Locate the cell with the specified text and output its [X, Y] center coordinate. 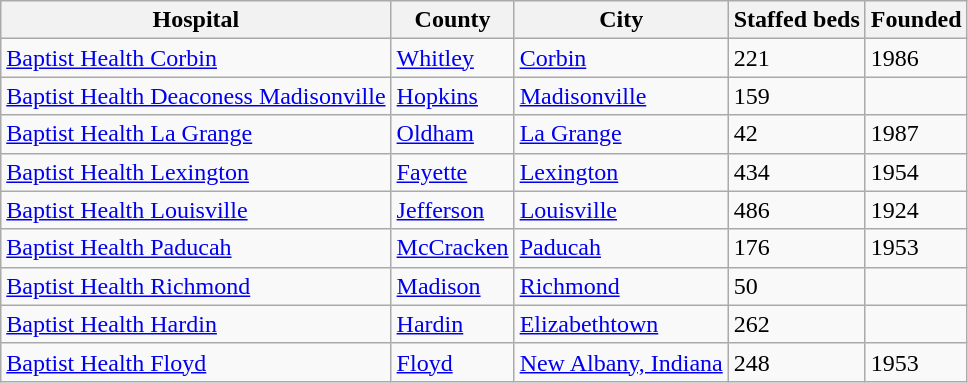
Baptist Health La Grange [196, 134]
1986 [916, 58]
Baptist Health Paducah [196, 248]
262 [796, 324]
County [452, 20]
1954 [916, 172]
Hospital [196, 20]
248 [796, 362]
Baptist Health Richmond [196, 286]
Jefferson [452, 210]
Baptist Health Corbin [196, 58]
McCracken [452, 248]
Baptist Health Louisville [196, 210]
Floyd [452, 362]
Madisonville [621, 96]
Baptist Health Deaconess Madisonville [196, 96]
Paducah [621, 248]
Baptist Health Floyd [196, 362]
Baptist Health Lexington [196, 172]
Lexington [621, 172]
La Grange [621, 134]
1987 [916, 134]
Madison [452, 286]
New Albany, Indiana [621, 362]
Elizabethtown [621, 324]
Corbin [621, 58]
221 [796, 58]
42 [796, 134]
Staffed beds [796, 20]
486 [796, 210]
50 [796, 286]
Baptist Health Hardin [196, 324]
City [621, 20]
Louisville [621, 210]
Hopkins [452, 96]
Whitley [452, 58]
159 [796, 96]
Founded [916, 20]
Hardin [452, 324]
176 [796, 248]
Fayette [452, 172]
Richmond [621, 286]
1924 [916, 210]
434 [796, 172]
Oldham [452, 134]
